Detect which cell encompasses the target text, then output its [X, Y] center coordinate. 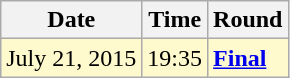
Date [72, 20]
July 21, 2015 [72, 58]
Round [248, 20]
Final [248, 58]
19:35 [175, 58]
Time [175, 20]
